From the cell containing the given text, extract its center point as [x, y] coordinate. 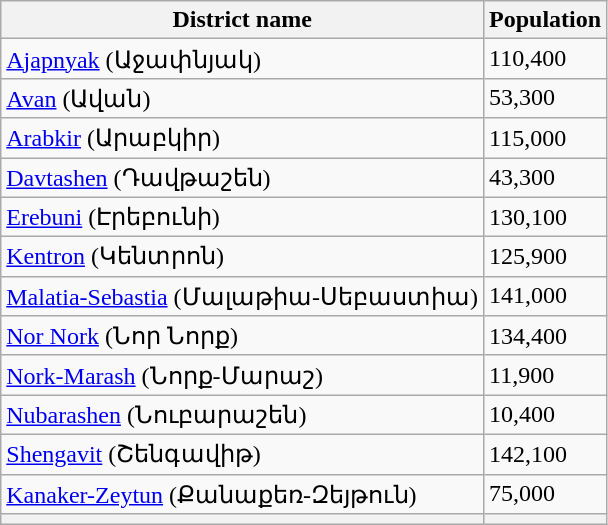
Davtashen (Դավթաշեն) [242, 178]
Kanaker-Zeytun (Քանաքեռ-Զեյթուն) [242, 494]
District name [242, 20]
10,400 [546, 415]
Nubarashen (Նուբարաշեն) [242, 415]
142,100 [546, 454]
110,400 [546, 59]
75,000 [546, 494]
11,900 [546, 375]
53,300 [546, 98]
Ajapnyak (Աջափնյակ) [242, 59]
Nor Nork (Նոր Նորք) [242, 336]
Kentron (Կենտրոն) [242, 257]
Arabkir (Արաբկիր) [242, 138]
43,300 [546, 178]
Avan (Ավան) [242, 98]
Population [546, 20]
Shengavit (Շենգավիթ) [242, 454]
Malatia-Sebastia (Մալաթիա-Սեբաստիա) [242, 296]
Erebuni (Էրեբունի) [242, 217]
141,000 [546, 296]
115,000 [546, 138]
Nork-Marash (Նորք-Մարաշ) [242, 375]
125,900 [546, 257]
134,400 [546, 336]
130,100 [546, 217]
